Capture the cell that displays the provided text and extract its (X, Y) central coordinate. 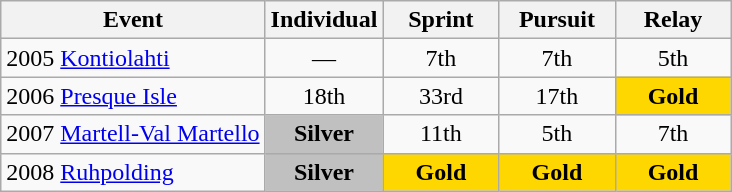
Sprint (441, 20)
— (324, 58)
2006 Presque Isle (133, 96)
2008 Ruhpolding (133, 172)
33rd (441, 96)
2007 Martell-Val Martello (133, 134)
Pursuit (557, 20)
Relay (673, 20)
Individual (324, 20)
11th (441, 134)
18th (324, 96)
17th (557, 96)
Event (133, 20)
2005 Kontiolahti (133, 58)
